Detect which cell encompasses the target text, then output its (x, y) center coordinate. 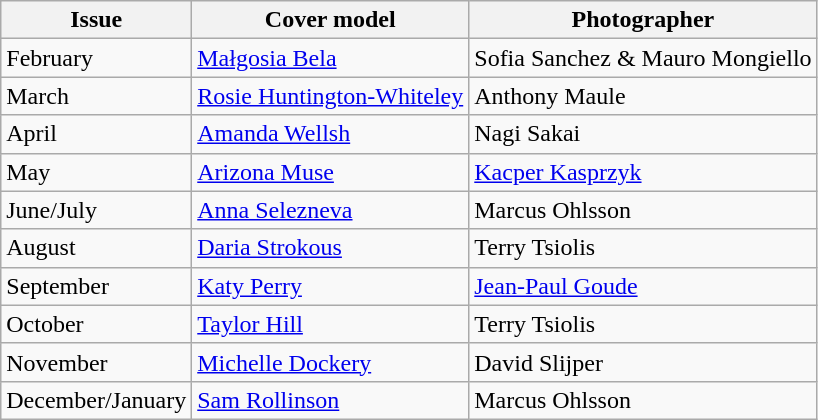
Sofia Sanchez & Mauro Mongiello (643, 58)
Rosie Huntington-Whiteley (330, 96)
September (96, 286)
Photographer (643, 20)
October (96, 324)
Daria Strokous (330, 248)
Nagi Sakai (643, 134)
Anthony Maule (643, 96)
Arizona Muse (330, 172)
May (96, 172)
Taylor Hill (330, 324)
Małgosia Bela (330, 58)
Katy Perry (330, 286)
Amanda Wellsh (330, 134)
February (96, 58)
Michelle Dockery (330, 362)
David Slijper (643, 362)
Sam Rollinson (330, 400)
Kacper Kasprzyk (643, 172)
April (96, 134)
March (96, 96)
December/January (96, 400)
November (96, 362)
Anna Selezneva (330, 210)
Issue (96, 20)
Cover model (330, 20)
Jean-Paul Goude (643, 286)
June/July (96, 210)
August (96, 248)
